Output the [X, Y] coordinate of the center of the cell containing the given text.  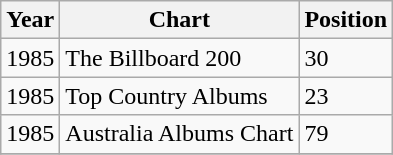
23 [346, 96]
Top Country Albums [180, 96]
Year [30, 20]
Position [346, 20]
79 [346, 134]
Australia Albums Chart [180, 134]
The Billboard 200 [180, 58]
30 [346, 58]
Chart [180, 20]
